Return (x, y) of the center of cell containing provided text 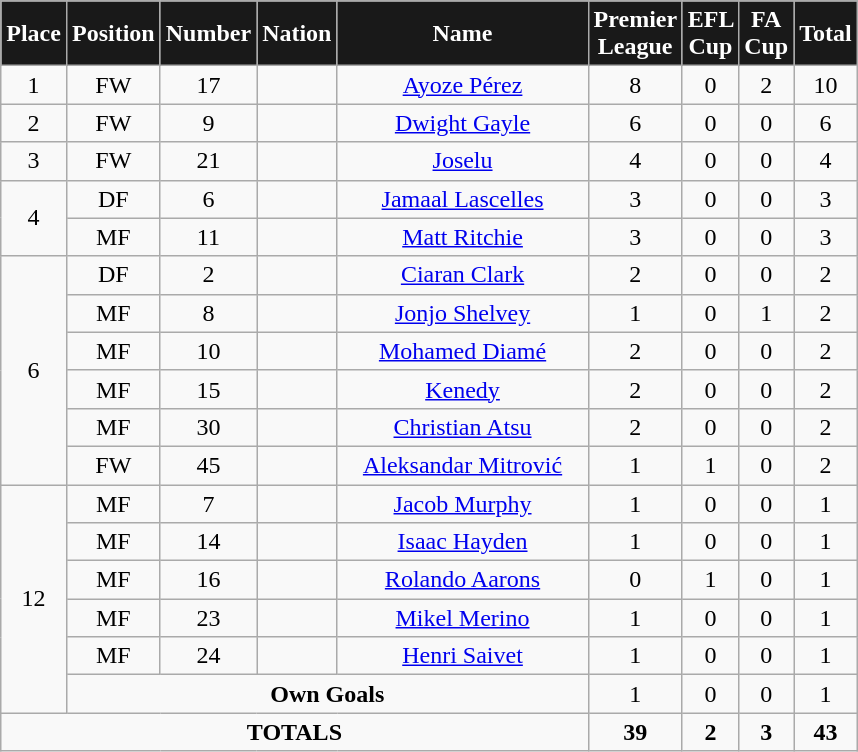
Ayoze Pérez (462, 85)
15 (208, 389)
Total (826, 34)
EFL Cup (710, 34)
Isaac Hayden (462, 542)
Number (208, 34)
Joselu (462, 161)
Matt Ritchie (462, 237)
14 (208, 542)
30 (208, 427)
9 (208, 123)
Position (113, 34)
Jamaal Lascelles (462, 199)
TOTALS (294, 732)
16 (208, 580)
43 (826, 732)
Own Goals (327, 694)
Jonjo Shelvey (462, 313)
Ciaran Clark (462, 275)
Dwight Gayle (462, 123)
Rolando Aarons (462, 580)
Henri Saivet (462, 656)
23 (208, 618)
Aleksandar Mitrović (462, 465)
Premier League (635, 34)
Mohamed Diamé (462, 351)
FA Cup (766, 34)
11 (208, 237)
45 (208, 465)
24 (208, 656)
Name (462, 34)
Jacob Murphy (462, 503)
Mikel Merino (462, 618)
Place (34, 34)
Christian Atsu (462, 427)
17 (208, 85)
7 (208, 503)
12 (34, 598)
21 (208, 161)
39 (635, 732)
Nation (297, 34)
Kenedy (462, 389)
